Determine the [x, y] coordinate at the center of the cell enclosing the given text.  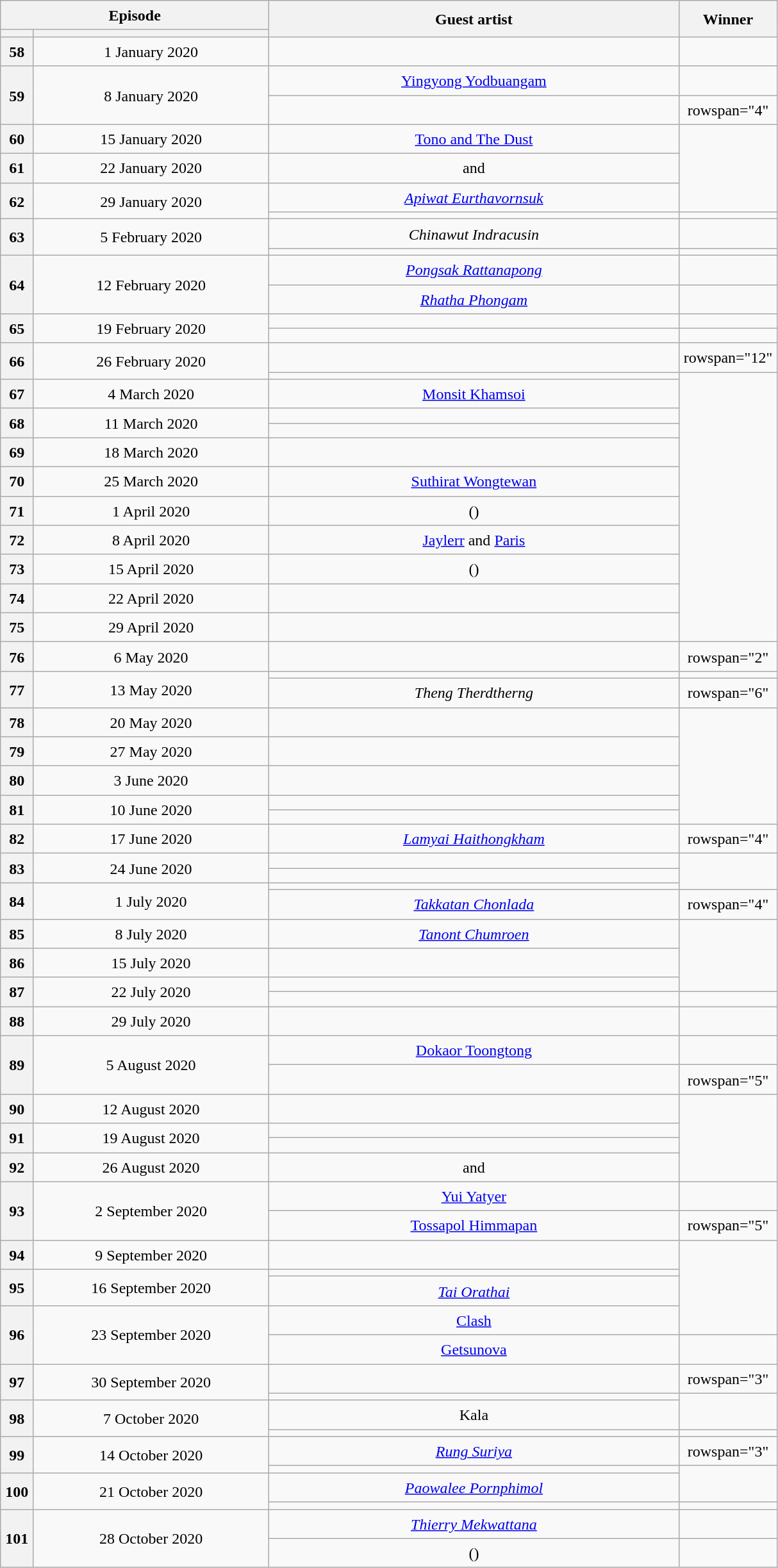
16 September 2020 [151, 1288]
94 [17, 1255]
100 [17, 1490]
91 [17, 1138]
Rhatha Phongam [474, 299]
88 [17, 1021]
29 January 2020 [151, 201]
30 September 2020 [151, 1382]
Takkatan Chonlada [474, 904]
83 [17, 868]
4 March 2020 [151, 394]
80 [17, 780]
19 February 2020 [151, 329]
17 June 2020 [151, 839]
Kala [474, 1415]
81 [17, 810]
22 April 2020 [151, 598]
64 [17, 285]
1 April 2020 [151, 511]
12 August 2020 [151, 1109]
12 February 2020 [151, 285]
74 [17, 598]
62 [17, 201]
28 October 2020 [151, 1538]
11 March 2020 [151, 423]
96 [17, 1334]
1 January 2020 [151, 51]
97 [17, 1382]
Pongsak Rattanapong [474, 270]
101 [17, 1538]
87 [17, 992]
89 [17, 1065]
66 [17, 361]
7 October 2020 [151, 1419]
86 [17, 963]
18 March 2020 [151, 452]
Tanont Chumroen [474, 934]
71 [17, 511]
10 June 2020 [151, 810]
21 October 2020 [151, 1490]
95 [17, 1288]
29 July 2020 [151, 1021]
Getsunova [474, 1349]
Monsit Khamsoi [474, 394]
63 [17, 237]
rowspan="6" [728, 693]
29 April 2020 [151, 627]
75 [17, 627]
5 February 2020 [151, 237]
84 [17, 901]
77 [17, 689]
93 [17, 1211]
99 [17, 1455]
26 August 2020 [151, 1167]
70 [17, 481]
Apiwat Eurthavornsuk [474, 197]
Theng Therdtherng [474, 693]
Suthirat Wongtewan [474, 481]
82 [17, 839]
8 January 2020 [151, 95]
Paowalee Pornphimol [474, 1487]
22 January 2020 [151, 169]
90 [17, 1109]
15 April 2020 [151, 569]
24 June 2020 [151, 868]
61 [17, 169]
59 [17, 95]
13 May 2020 [151, 689]
60 [17, 139]
rowspan="12" [728, 358]
76 [17, 657]
Tai Orathai [474, 1291]
26 February 2020 [151, 361]
85 [17, 934]
Guest artist [474, 19]
Tossapol Himmapan [474, 1226]
Thierry Mekwattana [474, 1524]
Jaylerr and Paris [474, 540]
1 July 2020 [151, 901]
27 May 2020 [151, 752]
Clash [474, 1320]
Dokaor Toongtong [474, 1050]
8 July 2020 [151, 934]
69 [17, 452]
rowspan="2" [728, 657]
67 [17, 394]
8 April 2020 [151, 540]
2 September 2020 [151, 1211]
25 March 2020 [151, 481]
Yingyong Yodbuangam [474, 81]
19 August 2020 [151, 1138]
23 September 2020 [151, 1334]
15 January 2020 [151, 139]
5 August 2020 [151, 1065]
98 [17, 1419]
22 July 2020 [151, 992]
Yui Yatyer [474, 1196]
92 [17, 1167]
20 May 2020 [151, 722]
Rung Suriya [474, 1451]
Episode [135, 15]
68 [17, 423]
Lamyai Haithongkham [474, 839]
3 June 2020 [151, 780]
Tono and The Dust [474, 139]
Winner [728, 19]
9 September 2020 [151, 1255]
Chinawut Indracusin [474, 234]
15 July 2020 [151, 963]
73 [17, 569]
65 [17, 329]
79 [17, 752]
78 [17, 722]
58 [17, 51]
14 October 2020 [151, 1455]
6 May 2020 [151, 657]
72 [17, 540]
